Detect which cell encompasses the target text, then output its [x, y] center coordinate. 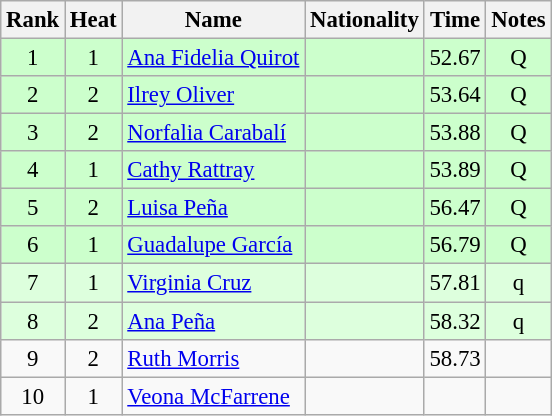
5 [33, 208]
56.79 [455, 245]
58.73 [455, 358]
Norfalia Carabalí [214, 133]
Veona McFarrene [214, 396]
Ana Fidelia Quirot [214, 58]
Virginia Cruz [214, 283]
Name [214, 20]
Ruth Morris [214, 358]
57.81 [455, 283]
Cathy Rattray [214, 170]
7 [33, 283]
9 [33, 358]
56.47 [455, 208]
Nationality [364, 20]
58.32 [455, 321]
Ilrey Oliver [214, 95]
Heat [94, 20]
8 [33, 321]
3 [33, 133]
Notes [518, 20]
4 [33, 170]
Ana Peña [214, 321]
52.67 [455, 58]
53.88 [455, 133]
53.89 [455, 170]
10 [33, 396]
Time [455, 20]
6 [33, 245]
Rank [33, 20]
53.64 [455, 95]
Luisa Peña [214, 208]
Guadalupe García [214, 245]
